Identify which cell holds the provided text, then report its [x, y] central coordinate. 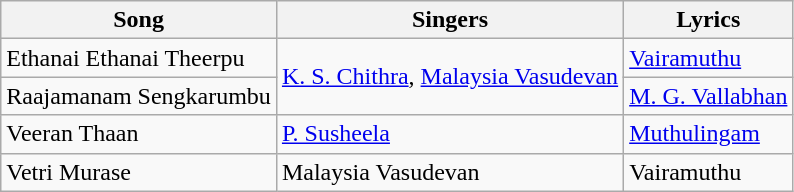
Malaysia Vasudevan [450, 172]
K. S. Chithra, Malaysia Vasudevan [450, 77]
P. Susheela [450, 134]
Muthulingam [708, 134]
Song [139, 20]
Lyrics [708, 20]
Raajamanam Sengkarumbu [139, 96]
Ethanai Ethanai Theerpu [139, 58]
Vetri Murase [139, 172]
Veeran Thaan [139, 134]
M. G. Vallabhan [708, 96]
Singers [450, 20]
